Return [x, y] of the center of cell containing provided text 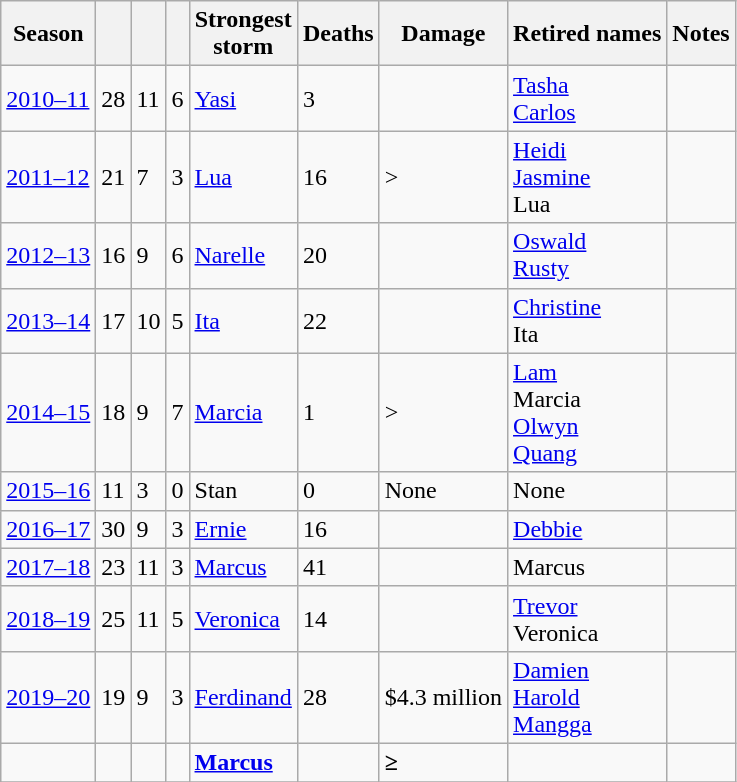
2010–11 [48, 98]
Season [48, 34]
Notes [701, 34]
Oswald Rusty [588, 256]
Marcia [243, 412]
22 [338, 320]
Tasha Carlos [588, 98]
Ernie [243, 529]
10 [148, 320]
30 [114, 529]
41 [338, 567]
19 [114, 697]
Damien Harold Mangga [588, 697]
Lua [243, 177]
2012–13 [48, 256]
23 [114, 567]
2017–18 [48, 567]
14 [338, 618]
Deaths [338, 34]
$4.3 million [443, 697]
Christine Ita [588, 320]
Ferdinand [243, 697]
Veronica [243, 618]
Trevor Veronica [588, 618]
2018–19 [48, 618]
Ita [243, 320]
20 [338, 256]
Narelle [243, 256]
≥ [443, 762]
2015–16 [48, 491]
2013–14 [48, 320]
Heidi Jasmine Lua [588, 177]
25 [114, 618]
Strongeststorm [243, 34]
21 [114, 177]
2014–15 [48, 412]
Lam Marcia Olwyn Quang [588, 412]
2011–12 [48, 177]
1 [338, 412]
17 [114, 320]
Stan [243, 491]
Retired names [588, 34]
Yasi [243, 98]
Damage [443, 34]
2019–20 [48, 697]
2016–17 [48, 529]
18 [114, 412]
Debbie [588, 529]
